Return (X, Y) of the center of cell containing provided text 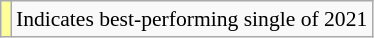
Indicates best-performing single of 2021 (192, 19)
